Provide the (x, y) coordinate of the cell's center where the given text is located.  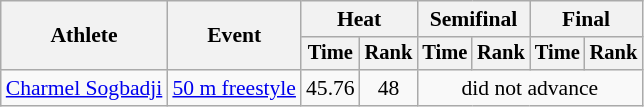
Event (234, 36)
Semifinal (473, 19)
Heat (359, 19)
Athlete (84, 36)
Charmel Sogbadji (84, 88)
48 (389, 88)
45.76 (330, 88)
did not advance (530, 88)
50 m freestyle (234, 88)
Final (586, 19)
